Scan for the cell matching the given text and deliver its [x, y] coordinate at center. 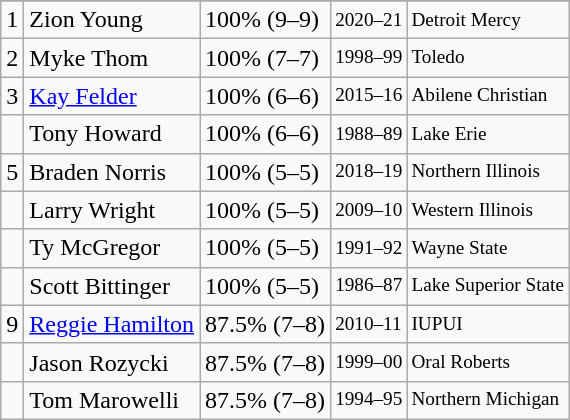
3 [12, 96]
1 [12, 20]
Zion Young [112, 20]
5 [12, 172]
Northern Illinois [488, 172]
9 [12, 324]
2018–19 [369, 172]
Tony Howard [112, 134]
Kay Felder [112, 96]
Western Illinois [488, 210]
Northern Michigan [488, 400]
Abilene Christian [488, 96]
Ty McGregor [112, 248]
Myke Thom [112, 58]
100% (9–9) [266, 20]
IUPUI [488, 324]
Jason Rozycki [112, 362]
Reggie Hamilton [112, 324]
Larry Wright [112, 210]
1994–95 [369, 400]
1991–92 [369, 248]
2020–21 [369, 20]
Lake Superior State [488, 286]
1999–00 [369, 362]
Toledo [488, 58]
1986–87 [369, 286]
Lake Erie [488, 134]
2010–11 [369, 324]
Wayne State [488, 248]
100% (7–7) [266, 58]
Detroit Mercy [488, 20]
2015–16 [369, 96]
1998–99 [369, 58]
Braden Norris [112, 172]
2009–10 [369, 210]
2 [12, 58]
Tom Marowelli [112, 400]
Oral Roberts [488, 362]
1988–89 [369, 134]
Scott Bittinger [112, 286]
